Scan for the cell matching the given text and deliver its (X, Y) coordinate at center. 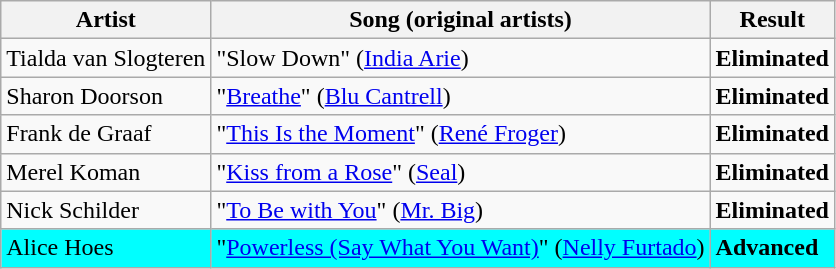
Frank de Graaf (106, 134)
"Kiss from a Rose" (Seal) (460, 172)
"This Is the Moment" (René Froger) (460, 134)
Result (772, 20)
Tialda van Slogteren (106, 58)
Nick Schilder (106, 210)
Song (original artists) (460, 20)
"Slow Down" (India Arie) (460, 58)
"To Be with You" (Mr. Big) (460, 210)
Alice Hoes (106, 248)
Merel Koman (106, 172)
"Powerless (Say What You Want)" (Nelly Furtado) (460, 248)
Artist (106, 20)
Sharon Doorson (106, 96)
"Breathe" (Blu Cantrell) (460, 96)
Advanced (772, 248)
